Scan for the cell matching the given text and deliver its [x, y] coordinate at center. 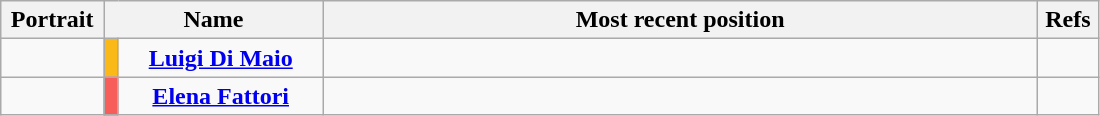
Luigi Di Maio [220, 58]
Most recent position [680, 20]
Name [214, 20]
Elena Fattori [220, 96]
Portrait [52, 20]
Refs [1068, 20]
